Return the (x, y) coordinate for the center point of the cell that contains the specified text.  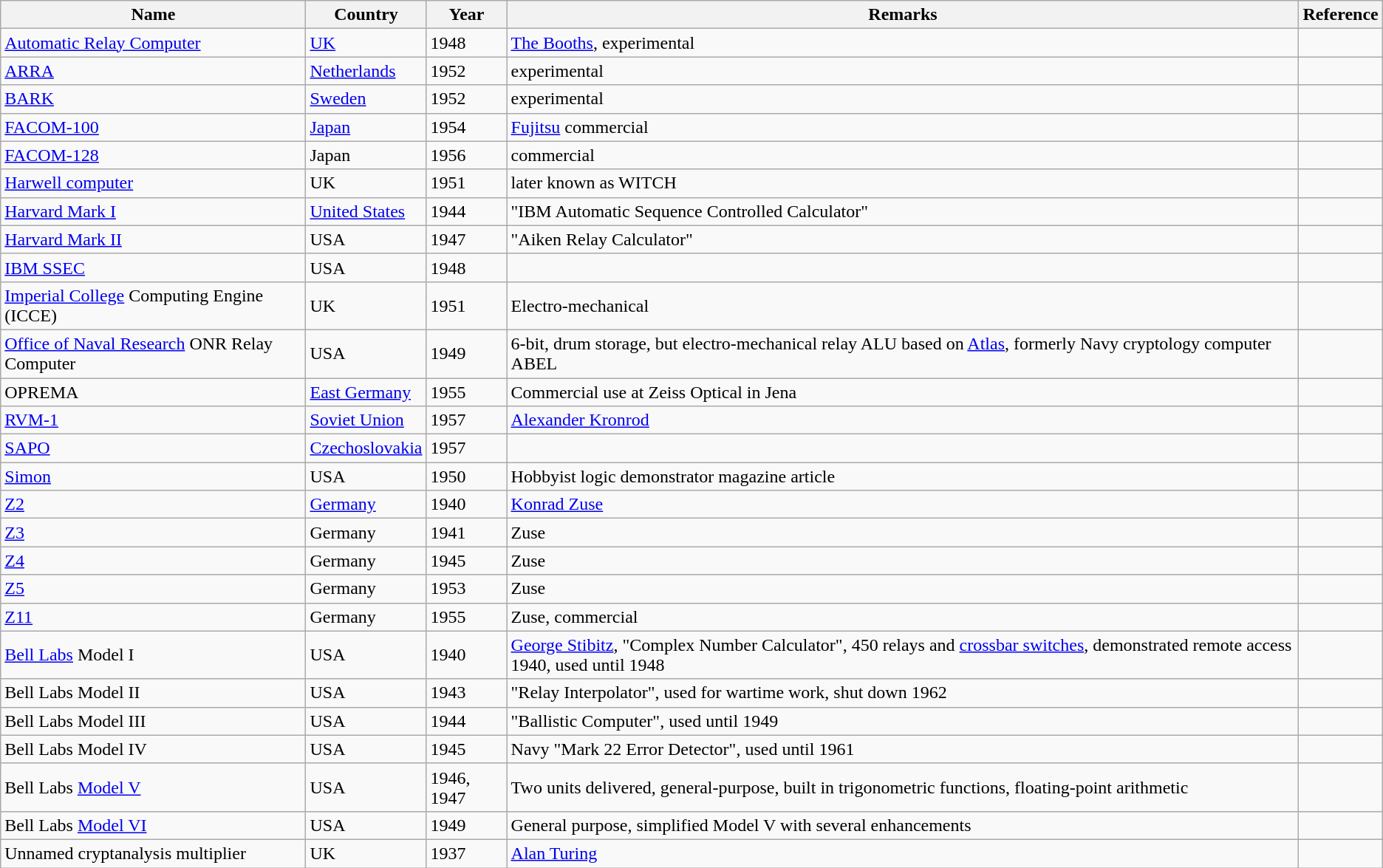
1950 (467, 476)
Two units delivered, general-purpose, built in trigonometric functions, floating-point arithmetic (903, 787)
Harwell computer (154, 183)
Harvard Mark I (154, 211)
Sweden (366, 99)
Navy "Mark 22 Error Detector", used until 1961 (903, 749)
Simon (154, 476)
commercial (903, 155)
Automatic Relay Computer (154, 43)
The Booths, experimental (903, 43)
SAPO (154, 448)
Bell Labs Model II (154, 693)
1956 (467, 155)
Bell Labs Model III (154, 721)
OPREMA (154, 392)
Reference (1340, 15)
ARRA (154, 71)
FACOM-100 (154, 127)
Country (366, 15)
1937 (467, 853)
Imperial College Computing Engine (ICCE) (154, 306)
Bell Labs Model I (154, 655)
Bell Labs Model VI (154, 825)
Name (154, 15)
Alexander Kronrod (903, 420)
Z4 (154, 561)
1943 (467, 693)
East Germany (366, 392)
Z2 (154, 505)
Unnamed cryptanalysis multiplier (154, 853)
Konrad Zuse (903, 505)
Bell Labs Model V (154, 787)
Year (467, 15)
Soviet Union (366, 420)
"Ballistic Computer", used until 1949 (903, 721)
"IBM Automatic Sequence Controlled Calculator" (903, 211)
Harvard Mark II (154, 239)
Z11 (154, 617)
Zuse, commercial (903, 617)
later known as WITCH (903, 183)
Fujitsu commercial (903, 127)
"Aiken Relay Calculator" (903, 239)
Electro-mechanical (903, 306)
FACOM-128 (154, 155)
Office of Naval Research ONR Relay Computer (154, 353)
United States (366, 211)
1954 (467, 127)
Hobbyist logic demonstrator magazine article (903, 476)
Alan Turing (903, 853)
Z5 (154, 589)
1941 (467, 533)
1946, 1947 (467, 787)
General purpose, simplified Model V with several enhancements (903, 825)
IBM SSEC (154, 267)
Remarks (903, 15)
George Stibitz, "Complex Number Calculator", 450 relays and crossbar switches, demonstrated remote access 1940, used until 1948 (903, 655)
BARK (154, 99)
RVM-1 (154, 420)
Bell Labs Model IV (154, 749)
Czechoslovakia (366, 448)
Netherlands (366, 71)
"Relay Interpolator", used for wartime work, shut down 1962 (903, 693)
1953 (467, 589)
Z3 (154, 533)
Commercial use at Zeiss Optical in Jena (903, 392)
1947 (467, 239)
6-bit, drum storage, but electro-mechanical relay ALU based on Atlas, formerly Navy cryptology computer ABEL (903, 353)
